Detect which cell encompasses the target text, then output its [X, Y] center coordinate. 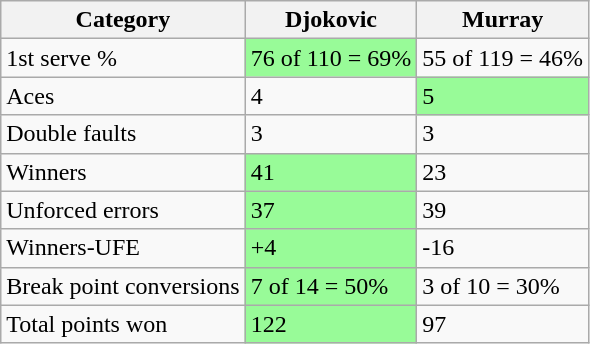
23 [503, 172]
4 [331, 96]
Winners-UFE [123, 248]
7 of 14 = 50% [331, 286]
5 [503, 96]
97 [503, 324]
Djokovic [331, 20]
41 [331, 172]
+4 [331, 248]
1st serve % [123, 58]
3 of 10 = 30% [503, 286]
55 of 119 = 46% [503, 58]
Winners [123, 172]
Unforced errors [123, 210]
Category [123, 20]
39 [503, 210]
Murray [503, 20]
37 [331, 210]
76 of 110 = 69% [331, 58]
Total points won [123, 324]
Aces [123, 96]
122 [331, 324]
-16 [503, 248]
Double faults [123, 134]
Break point conversions [123, 286]
